Locate the cell with the specified text and output its [X, Y] center coordinate. 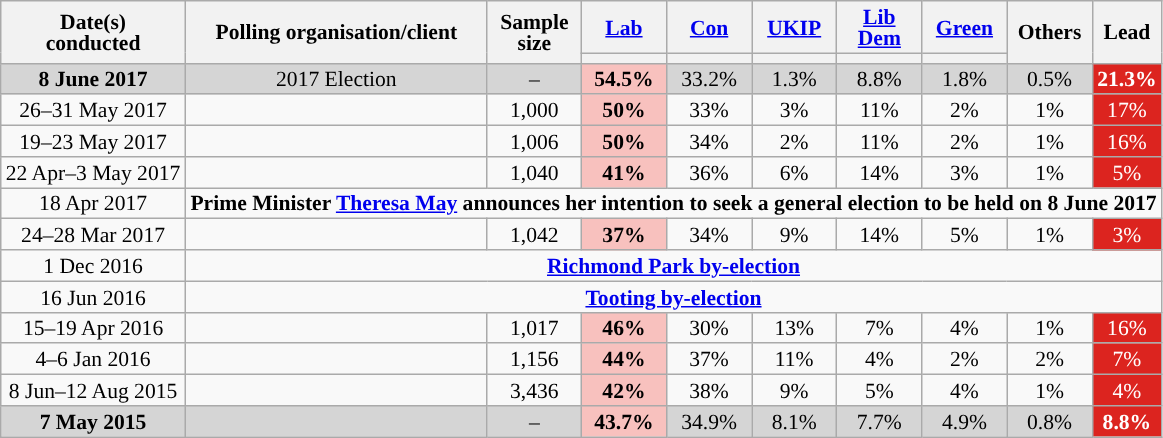
33.2% [710, 78]
43.7% [624, 422]
3,436 [534, 390]
19–23 May 2017 [94, 142]
54.5% [624, 78]
24–28 Mar 2017 [94, 234]
7 May 2015 [94, 422]
7.7% [880, 422]
36% [710, 172]
Samplesize [534, 32]
17% [1126, 110]
1.3% [794, 78]
16 Jun 2016 [94, 296]
Lib Dem [880, 27]
42% [624, 390]
1 Dec 2016 [94, 266]
Prime Minister Theresa May announces her intention to seek a general election to be held on 8 June 2017 [673, 204]
26–31 May 2017 [94, 110]
8 Jun–12 Aug 2015 [94, 390]
15–19 Apr 2016 [94, 328]
Polling organisation/client [336, 32]
8.1% [794, 422]
1.8% [964, 78]
13% [794, 328]
33% [710, 110]
Richmond Park by-election [673, 266]
30% [710, 328]
Con [710, 27]
1,000 [534, 110]
1,042 [534, 234]
4.9% [964, 422]
4–6 Jan 2016 [94, 360]
1,040 [534, 172]
1,017 [534, 328]
6% [794, 172]
Date(s)conducted [94, 32]
1,006 [534, 142]
21.3% [1126, 78]
Lab [624, 27]
UKIP [794, 27]
34.9% [710, 422]
Green [964, 27]
Tooting by-election [673, 296]
8 June 2017 [94, 78]
41% [624, 172]
18 Apr 2017 [94, 204]
22 Apr–3 May 2017 [94, 172]
0.5% [1050, 78]
44% [624, 360]
1,156 [534, 360]
38% [710, 390]
Others [1050, 32]
Lead [1126, 32]
2017 Election [336, 78]
46% [624, 328]
0.8% [1050, 422]
